Capture the cell that displays the provided text and extract its (X, Y) central coordinate. 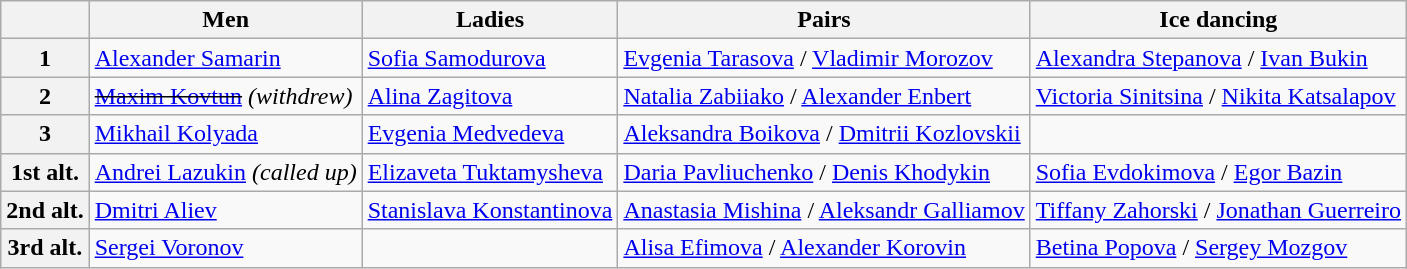
Betina Popova / Sergey Mozgov (1218, 248)
Anastasia Mishina / Aleksandr Galliamov (824, 210)
Elizaveta Tuktamysheva (490, 172)
Dmitri Aliev (226, 210)
Natalia Zabiiako / Alexander Enbert (824, 96)
Evgenia Medvedeva (490, 134)
Victoria Sinitsina / Nikita Katsalapov (1218, 96)
1st alt. (45, 172)
Alexander Samarin (226, 58)
3rd alt. (45, 248)
3 (45, 134)
Pairs (824, 20)
Aleksandra Boikova / Dmitrii Kozlovskii (824, 134)
2nd alt. (45, 210)
Evgenia Tarasova / Vladimir Morozov (824, 58)
Sofia Samodurova (490, 58)
Men (226, 20)
2 (45, 96)
Sofia Evdokimova / Egor Bazin (1218, 172)
Tiffany Zahorski / Jonathan Guerreiro (1218, 210)
Alexandra Stepanova / Ivan Bukin (1218, 58)
Andrei Lazukin (called up) (226, 172)
Sergei Voronov (226, 248)
Alisa Efimova / Alexander Korovin (824, 248)
Ice dancing (1218, 20)
Maxim Kovtun (withdrew) (226, 96)
Daria Pavliuchenko / Denis Khodykin (824, 172)
Alina Zagitova (490, 96)
Mikhail Kolyada (226, 134)
1 (45, 58)
Ladies (490, 20)
Stanislava Konstantinova (490, 210)
